Identify which cell holds the provided text, then report its [X, Y] central coordinate. 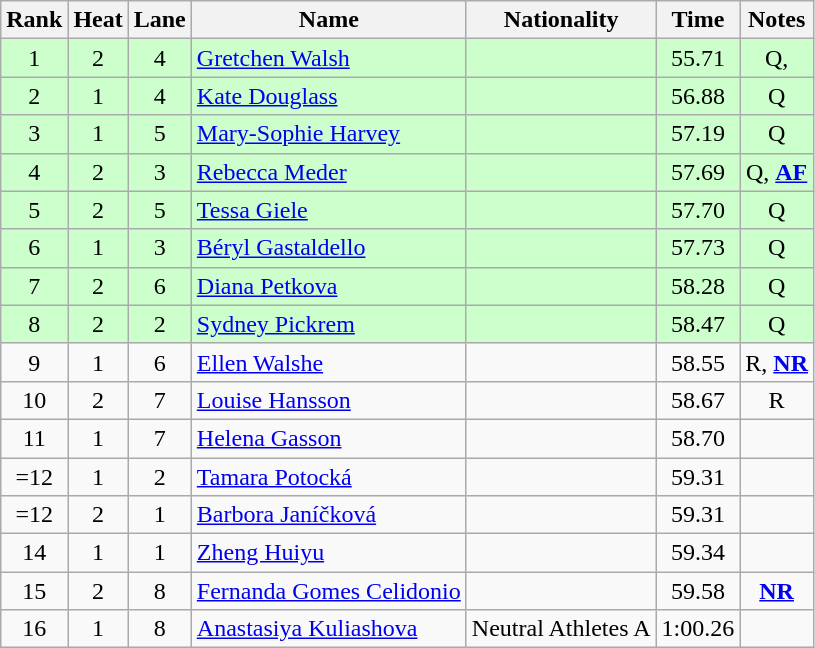
Time [698, 20]
59.34 [698, 553]
Diana Petkova [328, 286]
11 [34, 438]
10 [34, 400]
Tamara Potocká [328, 477]
Gretchen Walsh [328, 58]
Zheng Huiyu [328, 553]
Rank [34, 20]
16 [34, 629]
Q, [777, 58]
Heat [98, 20]
Rebecca Meder [328, 172]
56.88 [698, 96]
58.70 [698, 438]
R, NR [777, 362]
58.67 [698, 400]
57.19 [698, 134]
57.73 [698, 248]
55.71 [698, 58]
NR [777, 591]
57.69 [698, 172]
Fernanda Gomes Celidonio [328, 591]
1:00.26 [698, 629]
Name [328, 20]
Nationality [561, 20]
57.70 [698, 210]
Lane [160, 20]
Helena Gasson [328, 438]
Anastasiya Kuliashova [328, 629]
Louise Hansson [328, 400]
Sydney Pickrem [328, 324]
14 [34, 553]
58.28 [698, 286]
Mary-Sophie Harvey [328, 134]
9 [34, 362]
Tessa Giele [328, 210]
58.47 [698, 324]
Kate Douglass [328, 96]
Ellen Walshe [328, 362]
59.58 [698, 591]
Neutral Athletes A [561, 629]
Barbora Janíčková [328, 515]
Béryl Gastaldello [328, 248]
58.55 [698, 362]
Q, AF [777, 172]
R [777, 400]
Notes [777, 20]
15 [34, 591]
